Extract the [x, y] coordinate from the center of the cell holding the provided text.  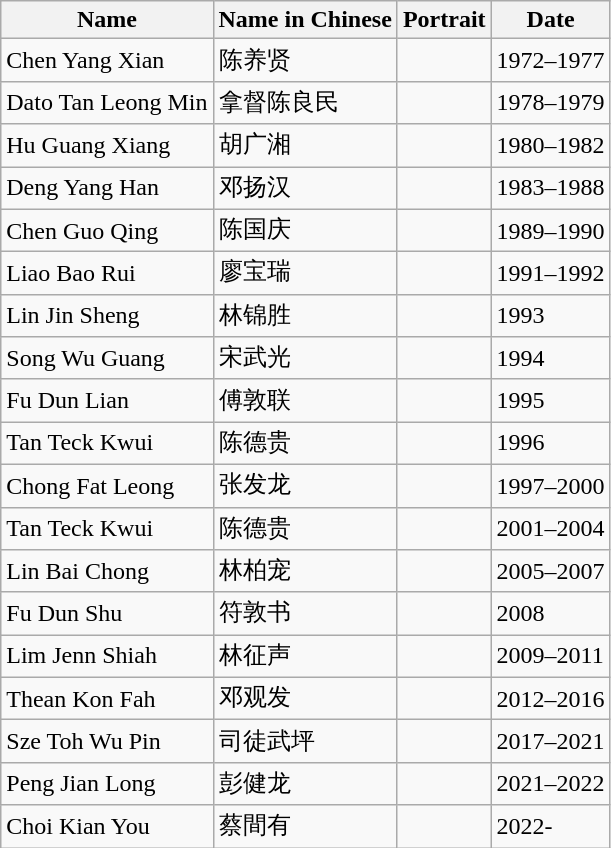
Chong Fat Leong [107, 486]
Name [107, 20]
Choi Kian You [107, 826]
Peng Jian Long [107, 784]
Chen Yang Xian [107, 60]
2017–2021 [550, 742]
拿督陈良民 [305, 102]
陈国庆 [305, 230]
陈养贤 [305, 60]
林锦胜 [305, 316]
傅敦联 [305, 400]
Song Wu Guang [107, 358]
2022- [550, 826]
Chen Guo Qing [107, 230]
Hu Guang Xiang [107, 146]
Date [550, 20]
2008 [550, 614]
1997–2000 [550, 486]
2021–2022 [550, 784]
2012–2016 [550, 698]
Lin Jin Sheng [107, 316]
Dato Tan Leong Min [107, 102]
1978–1979 [550, 102]
Portrait [444, 20]
邓观发 [305, 698]
2009–2011 [550, 656]
张发龙 [305, 486]
2005–2007 [550, 572]
Fu Dun Lian [107, 400]
2001–2004 [550, 528]
1991–1992 [550, 274]
Name in Chinese [305, 20]
邓扬汉 [305, 188]
Lim Jenn Shiah [107, 656]
1993 [550, 316]
Sze Toh Wu Pin [107, 742]
1989–1990 [550, 230]
符敦书 [305, 614]
胡广湘 [305, 146]
宋武光 [305, 358]
Thean Kon Fah [107, 698]
Fu Dun Shu [107, 614]
1980–1982 [550, 146]
廖宝瑞 [305, 274]
1994 [550, 358]
彭健龙 [305, 784]
司徒武坪 [305, 742]
1983–1988 [550, 188]
Lin Bai Chong [107, 572]
林柏宠 [305, 572]
1972–1977 [550, 60]
1995 [550, 400]
林征声 [305, 656]
1996 [550, 444]
蔡間有 [305, 826]
Liao Bao Rui [107, 274]
Deng Yang Han [107, 188]
